Provide the (X, Y) coordinate of the cell's center where the given text is located.  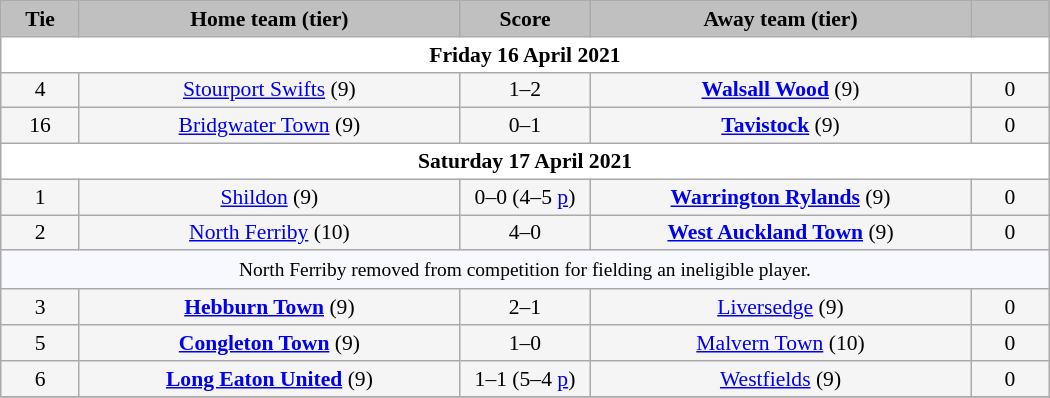
4–0 (524, 233)
Shildon (9) (269, 197)
Walsall Wood (9) (781, 90)
16 (40, 126)
Hebburn Town (9) (269, 308)
Liversedge (9) (781, 308)
1–1 (5–4 p) (524, 379)
Bridgwater Town (9) (269, 126)
0–1 (524, 126)
0–0 (4–5 p) (524, 197)
Tavistock (9) (781, 126)
Long Eaton United (9) (269, 379)
Congleton Town (9) (269, 343)
Westfields (9) (781, 379)
5 (40, 343)
Stourport Swifts (9) (269, 90)
West Auckland Town (9) (781, 233)
4 (40, 90)
1–0 (524, 343)
Home team (tier) (269, 19)
Warrington Rylands (9) (781, 197)
2–1 (524, 308)
Score (524, 19)
6 (40, 379)
3 (40, 308)
1 (40, 197)
North Ferriby (10) (269, 233)
Friday 16 April 2021 (525, 55)
Away team (tier) (781, 19)
Malvern Town (10) (781, 343)
1–2 (524, 90)
2 (40, 233)
Saturday 17 April 2021 (525, 162)
North Ferriby removed from competition for fielding an ineligible player. (525, 270)
Tie (40, 19)
